For the text-containing cell, return its midpoint in [x, y] coordinate format. 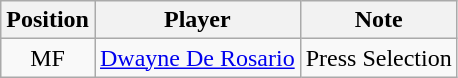
MF [48, 58]
Press Selection [378, 58]
Dwayne De Rosario [197, 58]
Player [197, 20]
Position [48, 20]
Note [378, 20]
